Detect which cell encompasses the target text, then output its (X, Y) center coordinate. 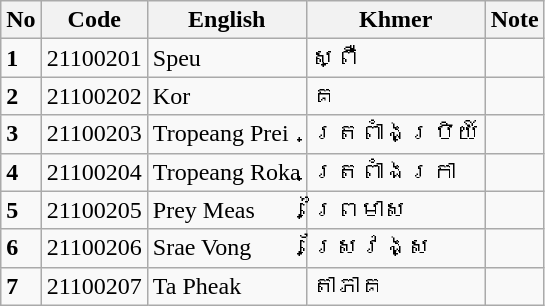
Khmer (396, 20)
ព្រៃមាស (396, 210)
Code (94, 20)
21100205 (94, 210)
Note (514, 20)
Tropeang Roka (226, 172)
21100207 (94, 286)
21100202 (94, 96)
Tropeang Prei (226, 134)
21100203 (94, 134)
5 (21, 210)
ត្រពាំងរកា (396, 172)
1 (21, 58)
21100201 (94, 58)
6 (21, 248)
ស្រែវង្ស (396, 248)
Ta Pheak (226, 286)
21100206 (94, 248)
គ (396, 96)
English (226, 20)
ស្ពឺ (396, 58)
Srae Vong (226, 248)
Prey Meas (226, 210)
3 (21, 134)
No (21, 20)
2 (21, 96)
21100204 (94, 172)
4 (21, 172)
ត្រពាំងប្រិយ៍ (396, 134)
Kor (226, 96)
Speu (226, 58)
7 (21, 286)
តាភាគ (396, 286)
